Search for the cell housing the specified text and yield its (x, y) center coordinate. 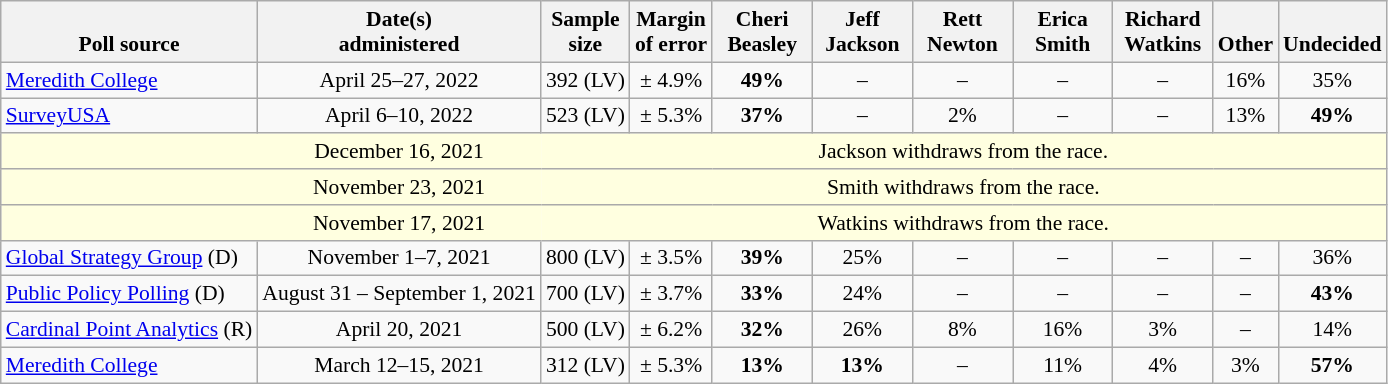
Cardinal Point Analytics (R) (130, 330)
Public Policy Polling (D) (130, 294)
39% (762, 258)
April 6–10, 2022 (399, 116)
33% (762, 294)
April 25–27, 2022 (399, 80)
± 3.5% (671, 258)
35% (1332, 80)
± 3.7% (671, 294)
December 16, 2021 (399, 152)
11% (1063, 365)
Global Strategy Group (D) (130, 258)
500 (LV) (586, 330)
SurveyUSA (130, 116)
25% (862, 258)
392 (LV) (586, 80)
Watkins withdraws from the race. (964, 223)
700 (LV) (586, 294)
2% (962, 116)
24% (862, 294)
800 (LV) (586, 258)
November 17, 2021 (399, 223)
April 20, 2021 (399, 330)
Samplesize (586, 32)
37% (762, 116)
32% (762, 330)
Smith withdraws from the race. (964, 187)
312 (LV) (586, 365)
57% (1332, 365)
± 6.2% (671, 330)
EricaSmith (1063, 32)
November 23, 2021 (399, 187)
Date(s)administered (399, 32)
Other (1246, 32)
Marginof error (671, 32)
Undecided (1332, 32)
Jackson withdraws from the race. (964, 152)
August 31 – September 1, 2021 (399, 294)
8% (962, 330)
RichardWatkins (1163, 32)
43% (1332, 294)
March 12–15, 2021 (399, 365)
± 4.9% (671, 80)
523 (LV) (586, 116)
CheriBeasley (762, 32)
26% (862, 330)
Poll source (130, 32)
36% (1332, 258)
4% (1163, 365)
14% (1332, 330)
JeffJackson (862, 32)
November 1–7, 2021 (399, 258)
RettNewton (962, 32)
